Return the (x, y) coordinate for the center point of the cell that contains the specified text.  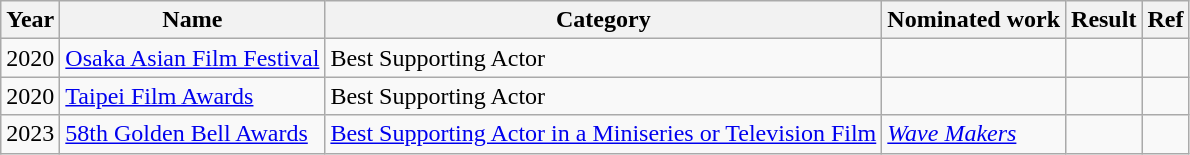
Result (1104, 20)
58th Golden Bell Awards (192, 134)
Ref (1166, 20)
2023 (30, 134)
Wave Makers (974, 134)
Taipei Film Awards (192, 96)
Year (30, 20)
Name (192, 20)
Best Supporting Actor in a Miniseries or Television Film (604, 134)
Nominated work (974, 20)
Category (604, 20)
Osaka Asian Film Festival (192, 58)
